Detect which cell encompasses the target text, then output its [X, Y] center coordinate. 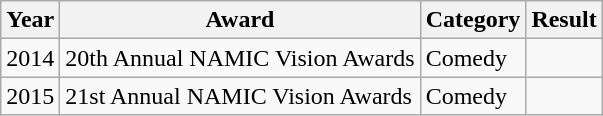
Category [473, 20]
Result [564, 20]
21st Annual NAMIC Vision Awards [240, 96]
20th Annual NAMIC Vision Awards [240, 58]
2014 [30, 58]
2015 [30, 96]
Award [240, 20]
Year [30, 20]
